Find where the given text appears and provide that cell's center as (x, y) coordinate. 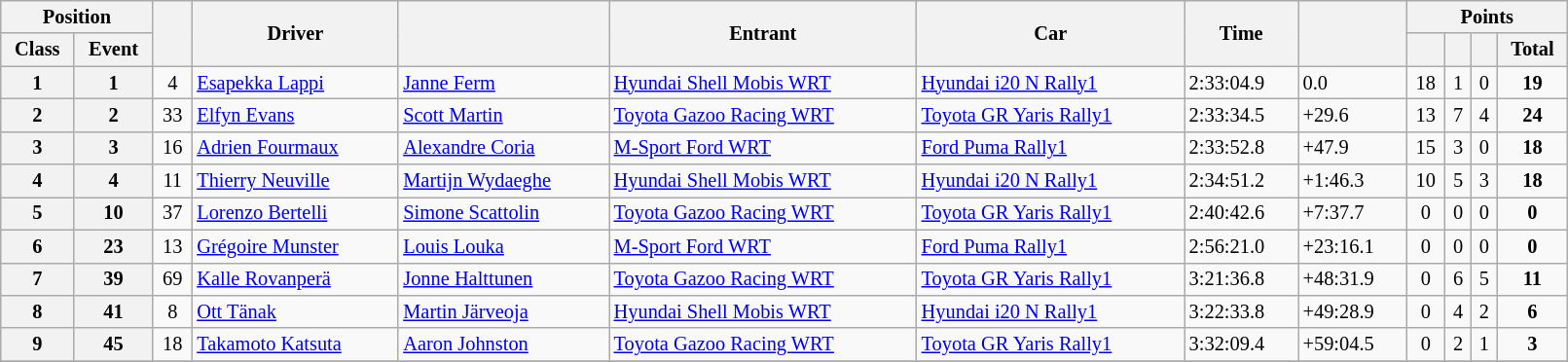
Janne Ferm (503, 83)
Lorenzo Bertelli (295, 213)
Aaron Johnston (503, 344)
Class (37, 50)
Event (113, 50)
Alexandre Coria (503, 148)
Car (1051, 33)
Points (1487, 17)
23 (113, 246)
+23:16.1 (1353, 246)
2:33:52.8 (1242, 148)
Ott Tänak (295, 311)
2:34:51.2 (1242, 181)
Takamoto Katsuta (295, 344)
3:32:09.4 (1242, 344)
16 (172, 148)
Total (1532, 50)
Adrien Fourmaux (295, 148)
41 (113, 311)
Jonne Halttunen (503, 279)
0.0 (1353, 83)
Position (77, 17)
3:22:33.8 (1242, 311)
Martijn Wydaeghe (503, 181)
69 (172, 279)
Esapekka Lappi (295, 83)
Simone Scattolin (503, 213)
33 (172, 115)
15 (1426, 148)
+48:31.9 (1353, 279)
Kalle Rovanperä (295, 279)
3:21:36.8 (1242, 279)
Thierry Neuville (295, 181)
9 (37, 344)
37 (172, 213)
Entrant (763, 33)
Louis Louka (503, 246)
Scott Martin (503, 115)
Grégoire Munster (295, 246)
24 (1532, 115)
+47.9 (1353, 148)
Time (1242, 33)
39 (113, 279)
+59:04.5 (1353, 344)
45 (113, 344)
+1:46.3 (1353, 181)
+49:28.9 (1353, 311)
+29.6 (1353, 115)
19 (1532, 83)
Martin Järveoja (503, 311)
Elfyn Evans (295, 115)
2:33:34.5 (1242, 115)
2:33:04.9 (1242, 83)
+7:37.7 (1353, 213)
2:40:42.6 (1242, 213)
Driver (295, 33)
2:56:21.0 (1242, 246)
